Return the [X, Y] coordinate for the center point of the cell that contains the specified text.  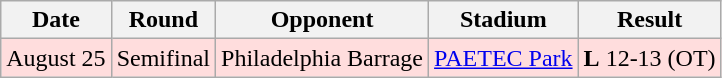
Stadium [504, 20]
Result [650, 20]
Semifinal [163, 58]
L 12-13 (OT) [650, 58]
PAETEC Park [504, 58]
Philadelphia Barrage [322, 58]
Opponent [322, 20]
Round [163, 20]
August 25 [56, 58]
Date [56, 20]
